Determine the [X, Y] coordinate at the center of the cell enclosing the given text.  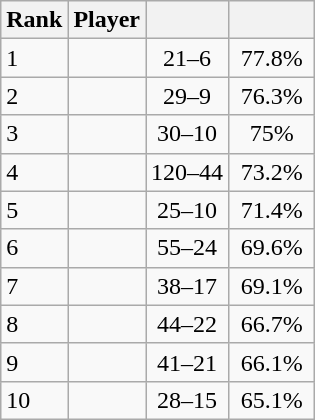
28–15 [188, 400]
75% [272, 134]
29–9 [188, 96]
1 [34, 58]
120–44 [188, 172]
8 [34, 324]
73.2% [272, 172]
38–17 [188, 286]
65.1% [272, 400]
41–21 [188, 362]
5 [34, 210]
66.1% [272, 362]
77.8% [272, 58]
55–24 [188, 248]
30–10 [188, 134]
Player [107, 20]
10 [34, 400]
4 [34, 172]
44–22 [188, 324]
25–10 [188, 210]
7 [34, 286]
Rank [34, 20]
71.4% [272, 210]
6 [34, 248]
21–6 [188, 58]
9 [34, 362]
76.3% [272, 96]
66.7% [272, 324]
2 [34, 96]
3 [34, 134]
69.6% [272, 248]
69.1% [272, 286]
